Scan for the cell matching the given text and deliver its [X, Y] coordinate at center. 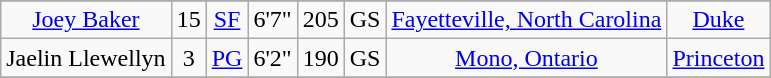
PG [227, 58]
Joey Baker [86, 20]
Princeton [718, 58]
3 [188, 58]
6'7" [272, 20]
SF [227, 20]
15 [188, 20]
Duke [718, 20]
205 [320, 20]
Fayetteville, North Carolina [526, 20]
190 [320, 58]
Mono, Ontario [526, 58]
Jaelin Llewellyn [86, 58]
6'2" [272, 58]
